Scan for the cell matching the given text and deliver its [x, y] coordinate at center. 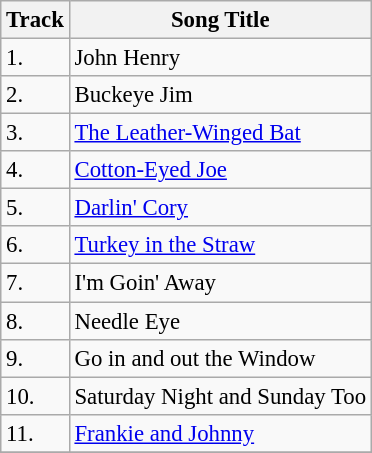
The Leather-Winged Bat [220, 133]
11. [35, 433]
9. [35, 358]
Buckeye Jim [220, 95]
Needle Eye [220, 321]
10. [35, 396]
Turkey in the Straw [220, 245]
4. [35, 170]
Go in and out the Window [220, 358]
Track [35, 20]
3. [35, 133]
Cotton-Eyed Joe [220, 170]
Saturday Night and Sunday Too [220, 396]
8. [35, 321]
Darlin' Cory [220, 208]
1. [35, 58]
Frankie and Johnny [220, 433]
2. [35, 95]
7. [35, 283]
Song Title [220, 20]
5. [35, 208]
John Henry [220, 58]
6. [35, 245]
I'm Goin' Away [220, 283]
